Extract the [x, y] coordinate from the center of the cell holding the provided text.  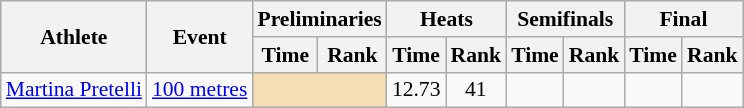
Final [683, 19]
Preliminaries [319, 19]
Heats [446, 19]
100 metres [200, 90]
41 [476, 90]
Martina Pretelli [74, 90]
Semifinals [565, 19]
Athlete [74, 36]
Event [200, 36]
12.73 [416, 90]
